Output the (X, Y) coordinate of the center of the cell containing the given text.  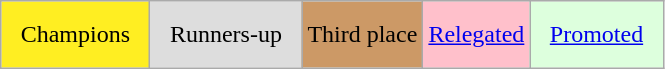
Champions (76, 34)
Third place (362, 34)
Runners-up (226, 34)
Relegated (476, 34)
Promoted (596, 34)
